Return the (x, y) coordinate for the center point of the cell that contains the specified text.  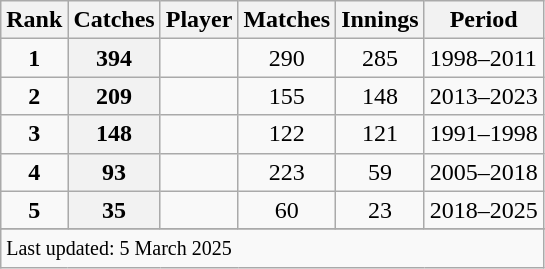
2013–2023 (484, 96)
1991–1998 (484, 134)
59 (380, 172)
4 (34, 172)
121 (380, 134)
Rank (34, 20)
155 (287, 96)
Player (199, 20)
Last updated: 5 March 2025 (272, 248)
2 (34, 96)
290 (287, 58)
Matches (287, 20)
Period (484, 20)
60 (287, 210)
2005–2018 (484, 172)
209 (114, 96)
1998–2011 (484, 58)
Innings (380, 20)
223 (287, 172)
2018–2025 (484, 210)
122 (287, 134)
3 (34, 134)
285 (380, 58)
394 (114, 58)
1 (34, 58)
Catches (114, 20)
93 (114, 172)
5 (34, 210)
35 (114, 210)
23 (380, 210)
